Determine the [x, y] coordinate at the center of the cell enclosing the given text.  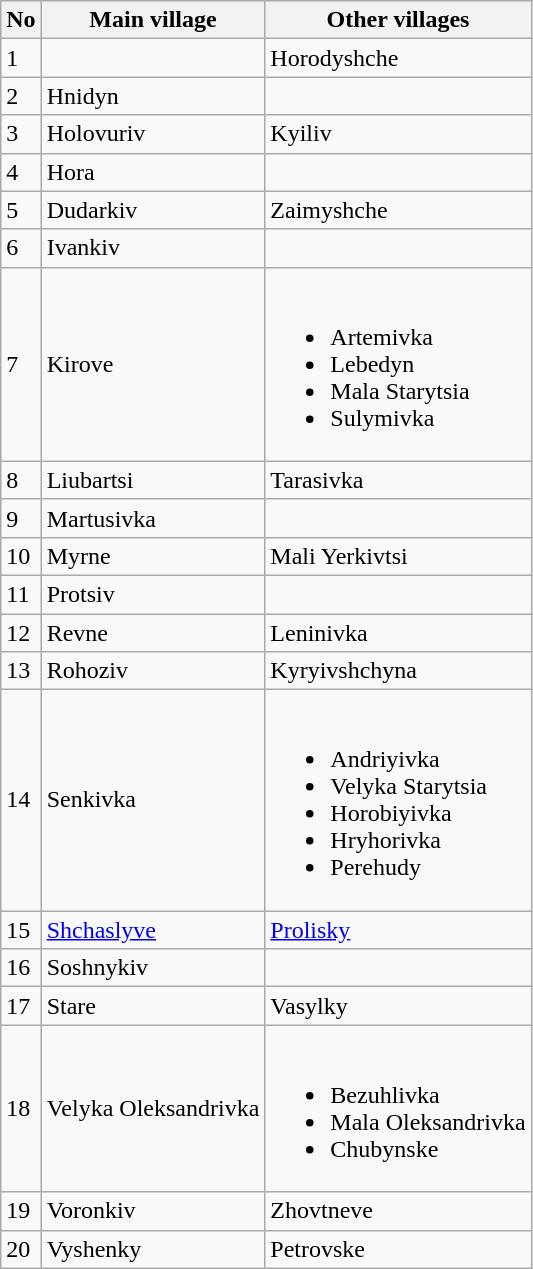
13 [21, 671]
Mali Yerkivtsi [398, 556]
Voronkiv [153, 1211]
Kyryivshchyna [398, 671]
Vyshenky [153, 1249]
Senkivka [153, 800]
Hnidyn [153, 96]
Martusivka [153, 518]
Main village [153, 20]
7 [21, 364]
20 [21, 1249]
19 [21, 1211]
AndriyivkaVelyka StarytsiaHorobiyivkaHryhorivkaPerehudy [398, 800]
16 [21, 968]
17 [21, 1006]
5 [21, 210]
Horodyshche [398, 58]
ArtemivkaLebedynMala StarytsiaSulymivka [398, 364]
Dudarkiv [153, 210]
1 [21, 58]
Stare [153, 1006]
11 [21, 594]
Ivankiv [153, 248]
BezuhlivkaMala OleksandrivkaChubynske [398, 1108]
15 [21, 930]
4 [21, 172]
2 [21, 96]
Zhovtneve [398, 1211]
Protsiv [153, 594]
3 [21, 134]
10 [21, 556]
Vasylky [398, 1006]
18 [21, 1108]
12 [21, 633]
Kyiliv [398, 134]
Prolisky [398, 930]
Kirove [153, 364]
Zaimyshche [398, 210]
Liubartsi [153, 480]
Revne [153, 633]
6 [21, 248]
14 [21, 800]
No [21, 20]
8 [21, 480]
Velyka Oleksandrivka [153, 1108]
Petrovske [398, 1249]
Hora [153, 172]
Other villages [398, 20]
Shchaslyve [153, 930]
Holovuriv [153, 134]
Leninivka [398, 633]
9 [21, 518]
Soshnykiv [153, 968]
Myrne [153, 556]
Tarasivka [398, 480]
Rohoziv [153, 671]
